Provide the (X, Y) coordinate of the cell's center where the given text is located.  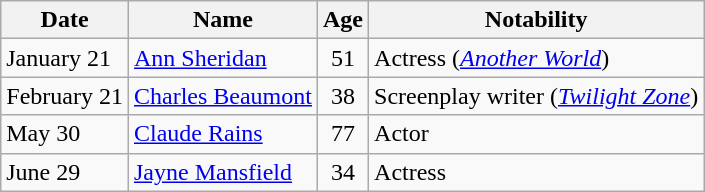
Actor (536, 134)
Screenplay writer (Twilight Zone) (536, 96)
Ann Sheridan (222, 58)
January 21 (65, 58)
Age (342, 20)
Actress (536, 172)
Actress (Another World) (536, 58)
Claude Rains (222, 134)
Charles Beaumont (222, 96)
38 (342, 96)
May 30 (65, 134)
77 (342, 134)
Name (222, 20)
Jayne Mansfield (222, 172)
Notability (536, 20)
February 21 (65, 96)
Date (65, 20)
51 (342, 58)
34 (342, 172)
June 29 (65, 172)
